Return (X, Y) of the center of cell containing provided text 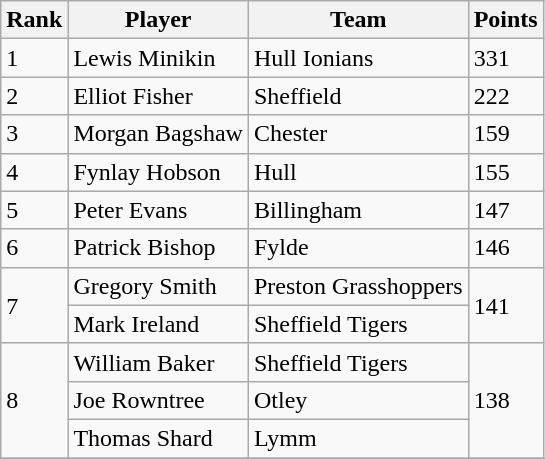
Preston Grasshoppers (358, 286)
Elliot Fisher (158, 96)
Fylde (358, 248)
Hull Ionians (358, 58)
138 (506, 400)
Otley (358, 400)
3 (34, 134)
Player (158, 20)
Team (358, 20)
Peter Evans (158, 210)
4 (34, 172)
Chester (358, 134)
5 (34, 210)
Lymm (358, 438)
Morgan Bagshaw (158, 134)
Rank (34, 20)
159 (506, 134)
Joe Rowntree (158, 400)
6 (34, 248)
8 (34, 400)
331 (506, 58)
155 (506, 172)
Fynlay Hobson (158, 172)
1 (34, 58)
Gregory Smith (158, 286)
Thomas Shard (158, 438)
Mark Ireland (158, 324)
2 (34, 96)
Points (506, 20)
Hull (358, 172)
Sheffield (358, 96)
146 (506, 248)
Billingham (358, 210)
141 (506, 305)
222 (506, 96)
William Baker (158, 362)
Patrick Bishop (158, 248)
147 (506, 210)
7 (34, 305)
Lewis Minikin (158, 58)
